Capture the cell that displays the provided text and extract its [x, y] central coordinate. 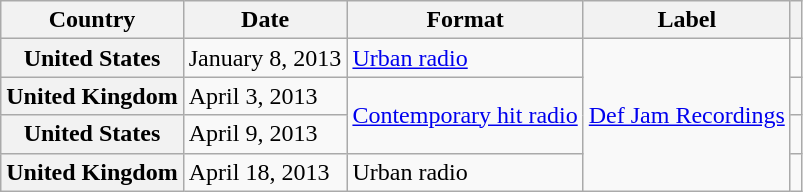
Format [465, 20]
Country [92, 20]
January 8, 2013 [265, 58]
April 3, 2013 [265, 96]
April 18, 2013 [265, 172]
April 9, 2013 [265, 134]
Date [265, 20]
Def Jam Recordings [686, 115]
Label [686, 20]
Contemporary hit radio [465, 115]
